Provide the (X, Y) coordinate of the cell's center where the given text is located.  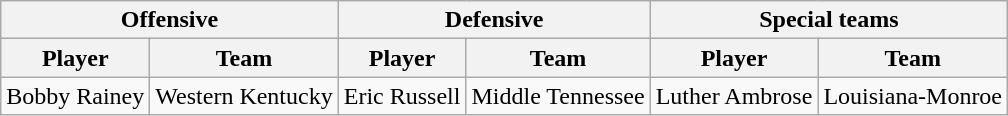
Defensive (494, 20)
Offensive (170, 20)
Special teams (828, 20)
Middle Tennessee (558, 96)
Bobby Rainey (76, 96)
Eric Russell (402, 96)
Western Kentucky (244, 96)
Louisiana-Monroe (913, 96)
Luther Ambrose (734, 96)
